Search for the cell housing the specified text and yield its (X, Y) center coordinate. 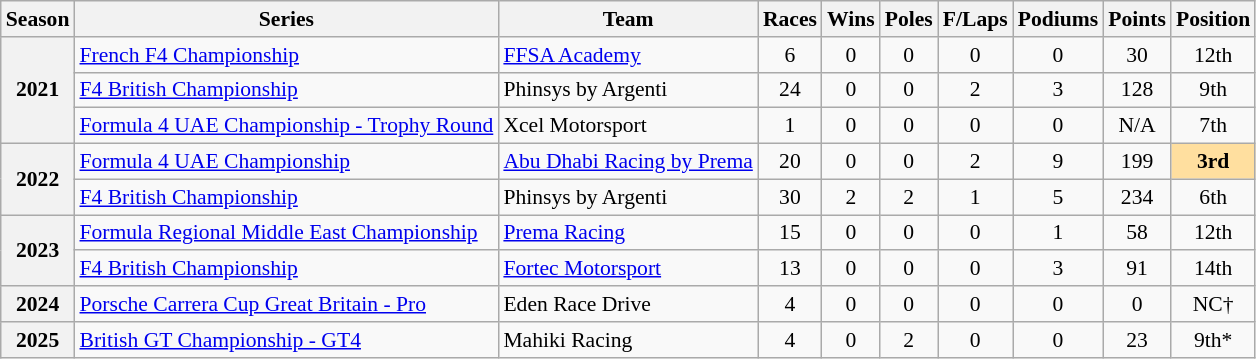
Xcel Motorsport (628, 126)
French F4 Championship (286, 55)
6 (790, 55)
14th (1213, 269)
128 (1137, 90)
9 (1058, 162)
6th (1213, 197)
2025 (38, 340)
Series (286, 19)
Prema Racing (628, 233)
Eden Race Drive (628, 304)
2021 (38, 90)
Podiums (1058, 19)
9th (1213, 90)
Porsche Carrera Cup Great Britain - Pro (286, 304)
91 (1137, 269)
Formula 4 UAE Championship - Trophy Round (286, 126)
Mahiki Racing (628, 340)
24 (790, 90)
2024 (38, 304)
7th (1213, 126)
FFSA Academy (628, 55)
58 (1137, 233)
2023 (38, 250)
NC† (1213, 304)
Formula Regional Middle East Championship (286, 233)
9th* (1213, 340)
Abu Dhabi Racing by Prema (628, 162)
234 (1137, 197)
Team (628, 19)
13 (790, 269)
British GT Championship - GT4 (286, 340)
Fortec Motorsport (628, 269)
199 (1137, 162)
Points (1137, 19)
Wins (851, 19)
15 (790, 233)
3rd (1213, 162)
Poles (909, 19)
F/Laps (976, 19)
20 (790, 162)
Position (1213, 19)
23 (1137, 340)
Races (790, 19)
2022 (38, 180)
Formula 4 UAE Championship (286, 162)
Season (38, 19)
N/A (1137, 126)
5 (1058, 197)
